Search for the cell housing the specified text and yield its [x, y] center coordinate. 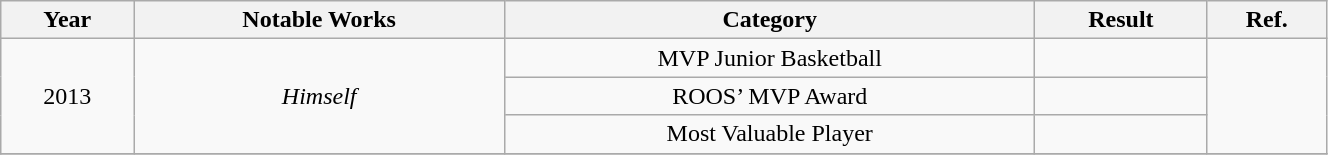
Most Valuable Player [770, 134]
2013 [68, 96]
Category [770, 20]
Year [68, 20]
Himself [320, 96]
Ref. [1267, 20]
Result [1121, 20]
ROOS’ MVP Award [770, 96]
Notable Works [320, 20]
MVP Junior Basketball [770, 58]
